Provide the [X, Y] coordinate of the cell's center where the given text is located.  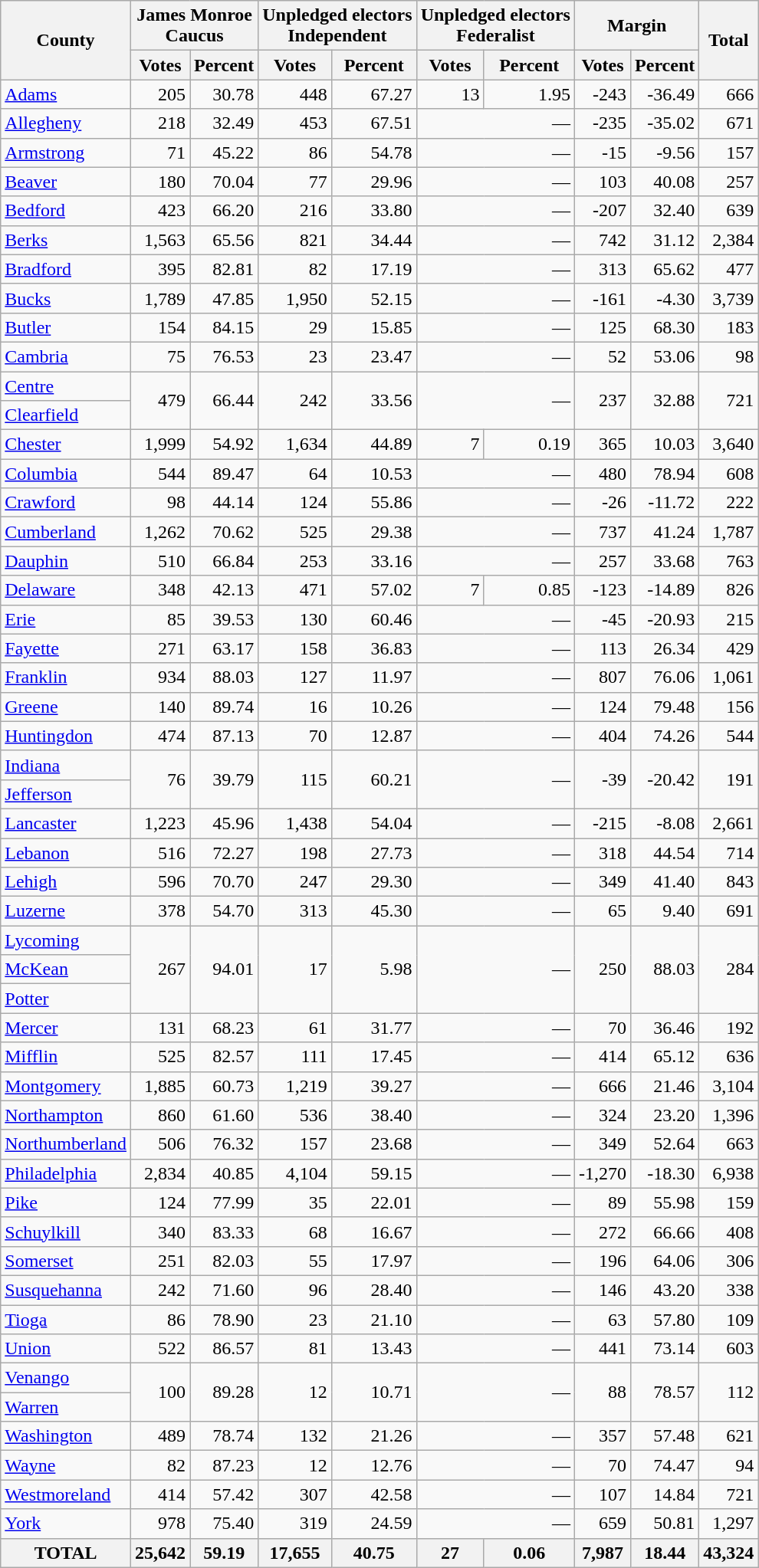
205 [159, 94]
180 [159, 182]
82.57 [224, 1057]
191 [728, 779]
1,789 [159, 298]
Pike [66, 1202]
1,950 [295, 298]
31.77 [374, 1028]
319 [295, 1524]
57.42 [224, 1494]
Indiana [66, 765]
247 [295, 882]
60.21 [374, 779]
132 [295, 1436]
237 [603, 400]
9.40 [665, 911]
10.26 [374, 707]
1.95 [529, 94]
522 [159, 1349]
33.16 [374, 561]
45.96 [224, 823]
Venango [66, 1378]
737 [603, 532]
1,999 [159, 444]
639 [728, 211]
480 [603, 474]
86.57 [224, 1349]
621 [728, 1436]
52.64 [665, 1144]
218 [159, 123]
39.53 [224, 619]
23.68 [374, 1144]
65.12 [665, 1057]
536 [295, 1115]
40.85 [224, 1173]
34.44 [374, 240]
103 [603, 182]
474 [159, 736]
112 [728, 1393]
18.44 [665, 1553]
74.26 [665, 736]
395 [159, 269]
13 [450, 94]
429 [728, 648]
59.15 [374, 1173]
Fayette [66, 648]
32.88 [665, 400]
Margin [636, 26]
340 [159, 1232]
Northampton [66, 1115]
222 [728, 503]
22.01 [374, 1202]
Warren [66, 1407]
Centre [66, 385]
67.27 [374, 94]
87.13 [224, 736]
Bradford [66, 269]
16.67 [374, 1232]
24.59 [374, 1524]
29.30 [374, 882]
27 [450, 1553]
89.28 [224, 1393]
Delaware [66, 590]
-4.30 [665, 298]
75.40 [224, 1524]
17.45 [374, 1057]
Montgomery [66, 1086]
82.03 [224, 1261]
6,938 [728, 1173]
603 [728, 1349]
251 [159, 1261]
506 [159, 1144]
-39 [603, 779]
115 [295, 779]
763 [728, 561]
636 [728, 1057]
74.47 [665, 1465]
10.03 [665, 444]
Columbia [66, 474]
441 [603, 1349]
38.40 [374, 1115]
66.66 [665, 1232]
84.15 [224, 327]
54.92 [224, 444]
448 [295, 94]
-215 [603, 823]
77.99 [224, 1202]
0.85 [529, 590]
28.40 [374, 1290]
Lancaster [66, 823]
Mifflin [66, 1057]
742 [603, 240]
82.81 [224, 269]
691 [728, 911]
-235 [603, 123]
42.58 [374, 1494]
146 [603, 1290]
Cumberland [66, 532]
Potter [66, 999]
17 [295, 969]
Beaver [66, 182]
477 [728, 269]
130 [295, 619]
57.02 [374, 590]
94.01 [224, 969]
76.32 [224, 1144]
489 [159, 1436]
33.80 [374, 211]
140 [159, 707]
11.97 [374, 677]
131 [159, 1028]
253 [295, 561]
35 [295, 1202]
39.27 [374, 1086]
159 [728, 1202]
Unpledged electorsIndependent [337, 26]
67.51 [374, 123]
250 [603, 969]
-36.49 [665, 94]
-14.89 [665, 590]
25,642 [159, 1553]
16 [295, 707]
934 [159, 677]
29.96 [374, 182]
41.40 [665, 882]
156 [728, 707]
68 [295, 1232]
111 [295, 1057]
Armstrong [66, 153]
York [66, 1524]
-11.72 [665, 503]
59.19 [224, 1553]
125 [603, 327]
James MonroeCaucus [194, 26]
479 [159, 400]
357 [603, 1436]
64.06 [665, 1261]
192 [728, 1028]
284 [728, 969]
-161 [603, 298]
66.20 [224, 211]
-9.56 [665, 153]
31.12 [665, 240]
Berks [66, 240]
23.47 [374, 356]
26.34 [665, 648]
1,262 [159, 532]
43,324 [728, 1553]
27.73 [374, 853]
68.23 [224, 1028]
Philadelphia [66, 1173]
663 [728, 1144]
66.44 [224, 400]
1,563 [159, 240]
72.27 [224, 853]
3,104 [728, 1086]
Unpledged electorsFederalist [495, 26]
267 [159, 969]
Somerset [66, 1261]
1,438 [295, 823]
10.53 [374, 474]
860 [159, 1115]
2,834 [159, 1173]
40.75 [374, 1553]
272 [603, 1232]
41.24 [665, 532]
113 [603, 648]
78.94 [665, 474]
75 [159, 356]
Tioga [66, 1319]
89.74 [224, 707]
70.70 [224, 882]
198 [295, 853]
158 [295, 648]
423 [159, 211]
61.60 [224, 1115]
365 [603, 444]
79.48 [665, 707]
23.20 [665, 1115]
29 [295, 327]
978 [159, 1524]
Susquehanna [66, 1290]
1,297 [728, 1524]
109 [728, 1319]
671 [728, 123]
55.86 [374, 503]
45.30 [374, 911]
71.60 [224, 1290]
-20.93 [665, 619]
57.48 [665, 1436]
94 [728, 1465]
17.97 [374, 1261]
Crawford [66, 503]
338 [728, 1290]
183 [728, 327]
3,640 [728, 444]
1,219 [295, 1086]
10.71 [374, 1393]
Lehigh [66, 882]
-123 [603, 590]
2,661 [728, 823]
71 [159, 153]
32.49 [224, 123]
5.98 [374, 969]
52.15 [374, 298]
13.43 [374, 1349]
Chester [66, 444]
54.04 [374, 823]
77 [295, 182]
15.85 [374, 327]
324 [603, 1115]
43.20 [665, 1290]
70.62 [224, 532]
87.23 [224, 1465]
7,987 [603, 1553]
Union [66, 1349]
Erie [66, 619]
Franklin [66, 677]
408 [728, 1232]
Jefferson [66, 794]
-243 [603, 94]
61 [295, 1028]
14.84 [665, 1494]
Luzerne [66, 911]
Clearfield [66, 415]
1,061 [728, 677]
4,104 [295, 1173]
44.89 [374, 444]
-45 [603, 619]
44.14 [224, 503]
17.19 [374, 269]
318 [603, 853]
60.46 [374, 619]
807 [603, 677]
63 [603, 1319]
453 [295, 123]
65.56 [224, 240]
78.74 [224, 1436]
2,384 [728, 240]
39.79 [224, 779]
Total [728, 40]
1,885 [159, 1086]
32.40 [665, 211]
306 [728, 1261]
Lebanon [66, 853]
Mercer [66, 1028]
54.70 [224, 911]
0.06 [529, 1553]
Bucks [66, 298]
76.53 [224, 356]
-20.42 [665, 779]
-1,270 [603, 1173]
348 [159, 590]
821 [295, 240]
68.30 [665, 327]
307 [295, 1494]
76.06 [665, 677]
Dauphin [66, 561]
Huntingdon [66, 736]
154 [159, 327]
40.08 [665, 182]
83.33 [224, 1232]
47.85 [224, 298]
TOTAL [66, 1553]
33.56 [374, 400]
Allegheny [66, 123]
70.04 [224, 182]
843 [728, 882]
54.78 [374, 153]
36.46 [665, 1028]
Schuylkill [66, 1232]
Lycoming [66, 940]
89.47 [224, 474]
76 [159, 779]
-207 [603, 211]
57.80 [665, 1319]
-26 [603, 503]
29.38 [374, 532]
12.87 [374, 736]
1,634 [295, 444]
88 [603, 1393]
89 [603, 1202]
Butler [66, 327]
Cambria [66, 356]
81 [295, 1349]
17,655 [295, 1553]
78.90 [224, 1319]
66.84 [224, 561]
107 [603, 1494]
85 [159, 619]
826 [728, 590]
-35.02 [665, 123]
County [66, 40]
52 [603, 356]
-18.30 [665, 1173]
596 [159, 882]
Northumberland [66, 1144]
215 [728, 619]
60.73 [224, 1086]
100 [159, 1393]
96 [295, 1290]
55 [295, 1261]
50.81 [665, 1524]
1,223 [159, 823]
1,787 [728, 532]
44.54 [665, 853]
608 [728, 474]
516 [159, 853]
271 [159, 648]
65.62 [665, 269]
64 [295, 474]
45.22 [224, 153]
33.68 [665, 561]
378 [159, 911]
659 [603, 1524]
510 [159, 561]
73.14 [665, 1349]
55.98 [665, 1202]
63.17 [224, 648]
3,739 [728, 298]
30.78 [224, 94]
12.76 [374, 1465]
196 [603, 1261]
0.19 [529, 444]
471 [295, 590]
216 [295, 211]
21.46 [665, 1086]
78.57 [665, 1393]
Westmoreland [66, 1494]
65 [603, 911]
53.06 [665, 356]
Wayne [66, 1465]
127 [295, 677]
McKean [66, 969]
Bedford [66, 211]
404 [603, 736]
714 [728, 853]
Greene [66, 707]
42.13 [224, 590]
21.26 [374, 1436]
1,396 [728, 1115]
-15 [603, 153]
Washington [66, 1436]
Adams [66, 94]
21.10 [374, 1319]
36.83 [374, 648]
-8.08 [665, 823]
